Pinpoint the cell where the given text exists, returning its [x, y] midpoint coordinate. 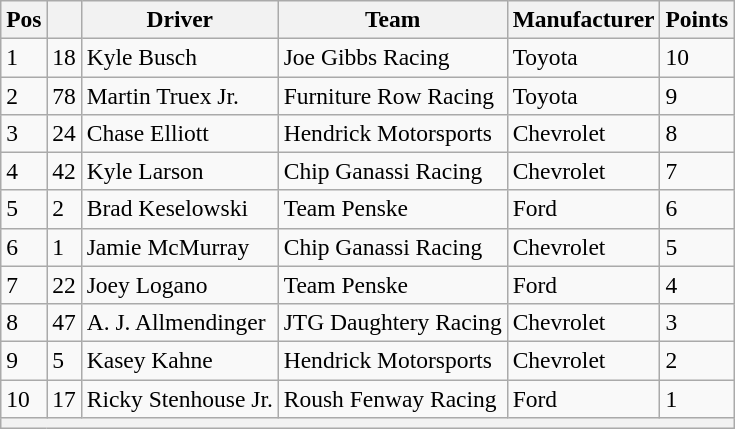
18 [64, 57]
Driver [180, 19]
A. J. Allmendinger [180, 322]
78 [64, 95]
Jamie McMurray [180, 247]
Kasey Kahne [180, 360]
Martin Truex Jr. [180, 95]
Ricky Stenhouse Jr. [180, 398]
24 [64, 133]
JTG Daughtery Racing [392, 322]
42 [64, 171]
Roush Fenway Racing [392, 398]
17 [64, 398]
Joey Logano [180, 285]
Chase Elliott [180, 133]
Team [392, 19]
22 [64, 285]
Joe Gibbs Racing [392, 57]
Points [697, 19]
47 [64, 322]
Brad Keselowski [180, 209]
Furniture Row Racing [392, 95]
Manufacturer [584, 19]
Kyle Busch [180, 57]
Kyle Larson [180, 171]
Pos [24, 19]
